Find where the given text appears and provide that cell's center as (x, y) coordinate. 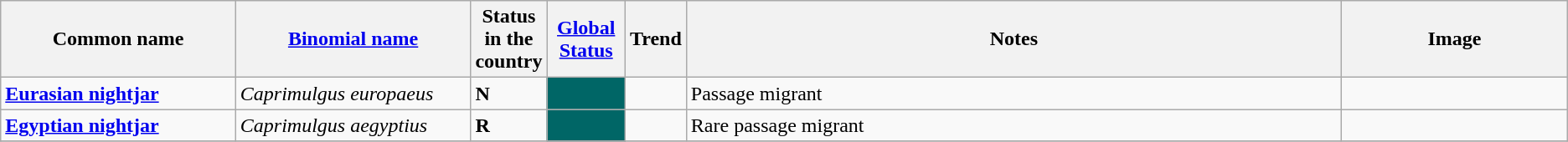
Image (1455, 39)
Trend (655, 39)
Rare passage migrant (1014, 125)
Egyptian nightjar (119, 125)
R (509, 125)
Passage migrant (1014, 94)
Binomial name (353, 39)
N (509, 94)
Caprimulgus aegyptius (353, 125)
Notes (1014, 39)
Status in the country (509, 39)
Caprimulgus europaeus (353, 94)
Common name (119, 39)
Eurasian nightjar (119, 94)
Global Status (586, 39)
